For the text-containing cell, return its midpoint in (x, y) coordinate format. 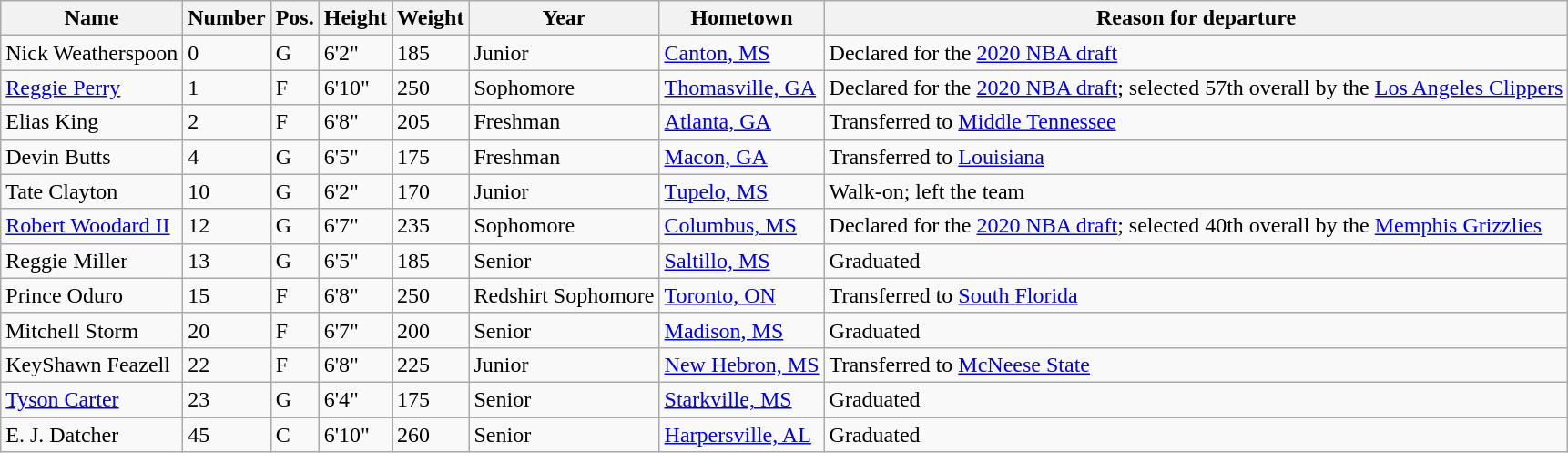
Tate Clayton (92, 191)
Tupelo, MS (741, 191)
22 (227, 365)
Transferred to McNeese State (1196, 365)
Prince Oduro (92, 295)
Devin Butts (92, 157)
20 (227, 330)
Tyson Carter (92, 399)
KeyShawn Feazell (92, 365)
Transferred to Middle Tennessee (1196, 122)
Weight (431, 18)
Nick Weatherspoon (92, 53)
Canton, MS (741, 53)
205 (431, 122)
Columbus, MS (741, 226)
Elias King (92, 122)
Pos. (295, 18)
Harpersville, AL (741, 435)
Declared for the 2020 NBA draft; selected 57th overall by the Los Angeles Clippers (1196, 88)
Redshirt Sophomore (565, 295)
13 (227, 261)
Reason for departure (1196, 18)
Reggie Perry (92, 88)
235 (431, 226)
15 (227, 295)
12 (227, 226)
0 (227, 53)
Reggie Miller (92, 261)
23 (227, 399)
45 (227, 435)
Mitchell Storm (92, 330)
Atlanta, GA (741, 122)
200 (431, 330)
Saltillo, MS (741, 261)
Robert Woodard II (92, 226)
Toronto, ON (741, 295)
Transferred to South Florida (1196, 295)
170 (431, 191)
10 (227, 191)
Macon, GA (741, 157)
Starkville, MS (741, 399)
Hometown (741, 18)
Thomasville, GA (741, 88)
Year (565, 18)
1 (227, 88)
E. J. Datcher (92, 435)
Transferred to Louisiana (1196, 157)
Walk-on; left the team (1196, 191)
6'4" (355, 399)
4 (227, 157)
225 (431, 365)
260 (431, 435)
Name (92, 18)
New Hebron, MS (741, 365)
Number (227, 18)
C (295, 435)
Declared for the 2020 NBA draft; selected 40th overall by the Memphis Grizzlies (1196, 226)
Declared for the 2020 NBA draft (1196, 53)
Height (355, 18)
Madison, MS (741, 330)
2 (227, 122)
